Pinpoint the cell where the given text exists, returning its [x, y] midpoint coordinate. 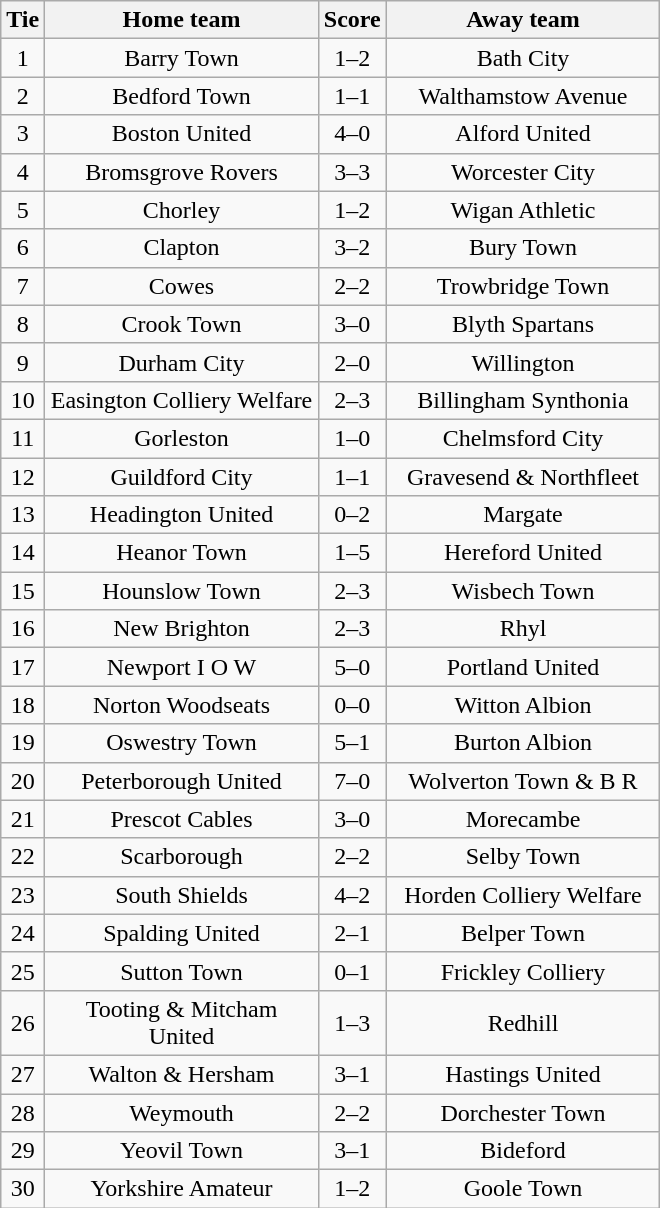
Walton & Hersham [182, 1074]
21 [23, 819]
Walthamstow Avenue [523, 96]
4–2 [352, 895]
Bury Town [523, 248]
Cowes [182, 286]
Prescot Cables [182, 819]
Away team [523, 20]
Yeovil Town [182, 1151]
4 [23, 172]
2–1 [352, 933]
Guildford City [182, 477]
10 [23, 400]
Trowbridge Town [523, 286]
1–3 [352, 1022]
28 [23, 1113]
2 [23, 96]
4–0 [352, 134]
23 [23, 895]
Blyth Spartans [523, 324]
0–2 [352, 515]
Barry Town [182, 58]
Redhill [523, 1022]
Wolverton Town & B R [523, 781]
Goole Town [523, 1189]
Easington Colliery Welfare [182, 400]
Portland United [523, 667]
Wigan Athletic [523, 210]
Sutton Town [182, 971]
Peterborough United [182, 781]
Chorley [182, 210]
12 [23, 477]
Morecambe [523, 819]
Gravesend & Northfleet [523, 477]
Newport I O W [182, 667]
Willington [523, 362]
0–1 [352, 971]
Heanor Town [182, 553]
7 [23, 286]
9 [23, 362]
Frickley Colliery [523, 971]
Clapton [182, 248]
Norton Woodseats [182, 705]
11 [23, 438]
29 [23, 1151]
Bath City [523, 58]
16 [23, 629]
Hounslow Town [182, 591]
Score [352, 20]
26 [23, 1022]
Chelmsford City [523, 438]
Bideford [523, 1151]
Hereford United [523, 553]
Headington United [182, 515]
24 [23, 933]
South Shields [182, 895]
Yorkshire Amateur [182, 1189]
New Brighton [182, 629]
5 [23, 210]
22 [23, 857]
25 [23, 971]
1–0 [352, 438]
13 [23, 515]
Wisbech Town [523, 591]
Home team [182, 20]
5–0 [352, 667]
Witton Albion [523, 705]
Horden Colliery Welfare [523, 895]
3 [23, 134]
15 [23, 591]
3–2 [352, 248]
Boston United [182, 134]
1–5 [352, 553]
Scarborough [182, 857]
27 [23, 1074]
Margate [523, 515]
Billingham Synthonia [523, 400]
7–0 [352, 781]
30 [23, 1189]
Weymouth [182, 1113]
Dorchester Town [523, 1113]
17 [23, 667]
19 [23, 743]
Rhyl [523, 629]
18 [23, 705]
Crook Town [182, 324]
1 [23, 58]
20 [23, 781]
8 [23, 324]
Spalding United [182, 933]
Tie [23, 20]
14 [23, 553]
Hastings United [523, 1074]
Belper Town [523, 933]
Selby Town [523, 857]
Durham City [182, 362]
3–3 [352, 172]
0–0 [352, 705]
2–0 [352, 362]
Bedford Town [182, 96]
5–1 [352, 743]
Oswestry Town [182, 743]
Bromsgrove Rovers [182, 172]
Alford United [523, 134]
Worcester City [523, 172]
6 [23, 248]
Burton Albion [523, 743]
Tooting & Mitcham United [182, 1022]
Gorleston [182, 438]
